Capture the cell that displays the provided text and extract its [X, Y] central coordinate. 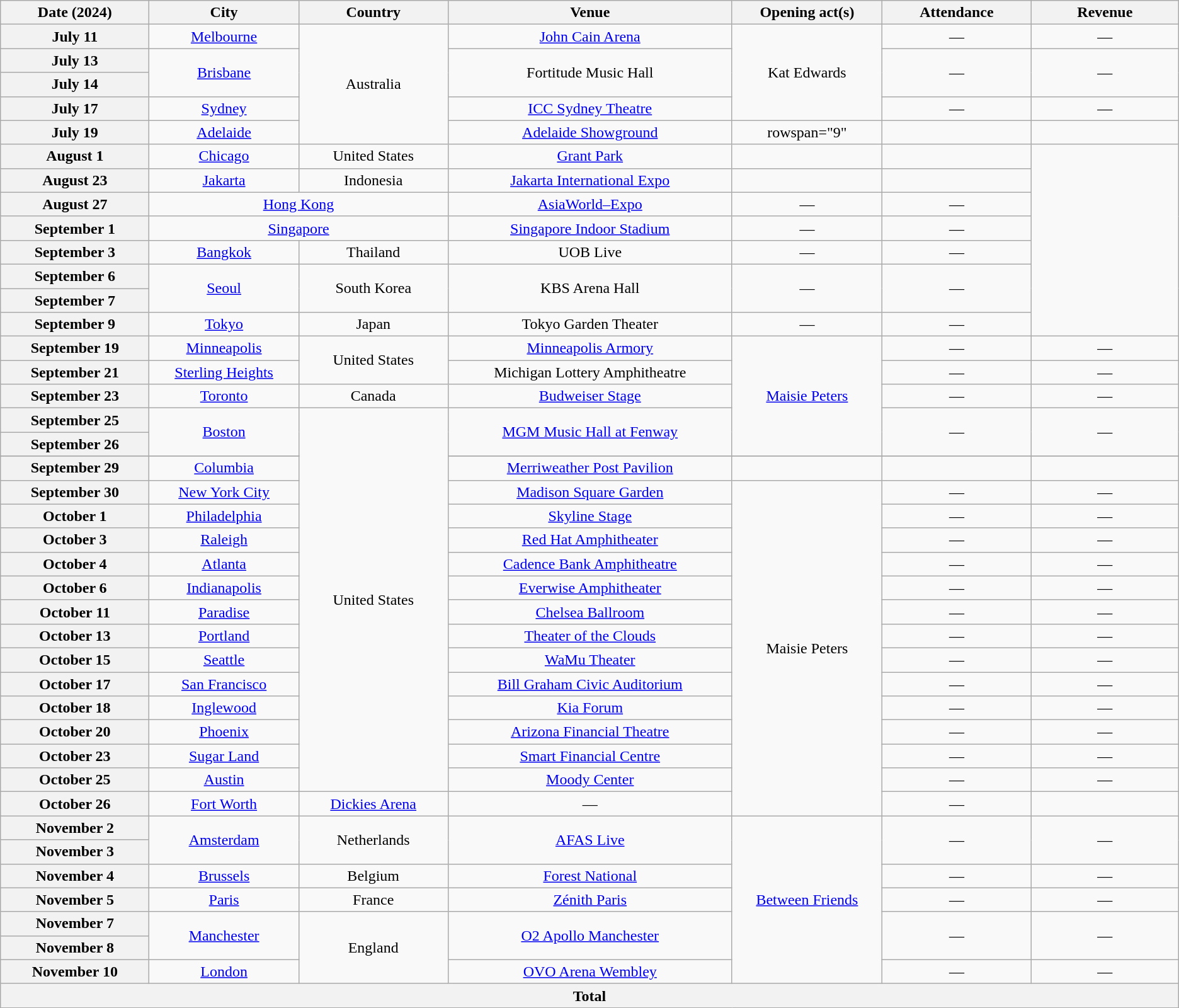
Grant Park [589, 156]
Portland [224, 636]
Minneapolis Armory [589, 348]
ICC Sydney Theatre [589, 108]
AsiaWorld–Expo [589, 204]
August 27 [75, 204]
Paris [224, 900]
November 4 [75, 876]
Michigan Lottery Amphitheatre [589, 372]
Sterling Heights [224, 372]
UOB Live [589, 252]
September 7 [75, 301]
Zénith Paris [589, 900]
September 1 [75, 228]
O2 Apollo Manchester [589, 936]
City [224, 13]
November 5 [75, 900]
Seattle [224, 660]
September 6 [75, 276]
September 21 [75, 372]
Indonesia [373, 180]
Sugar Land [224, 756]
Budweiser Stage [589, 396]
rowspan="9" [807, 132]
July 17 [75, 108]
Theater of the Clouds [589, 636]
October 11 [75, 612]
Jakarta [224, 180]
Japan [373, 324]
October 23 [75, 756]
Brussels [224, 876]
October 1 [75, 516]
October 15 [75, 660]
September 25 [75, 420]
Seoul [224, 288]
South Korea [373, 288]
November 8 [75, 948]
Netherlands [373, 840]
Cadence Bank Amphitheatre [589, 564]
September 3 [75, 252]
Amsterdam [224, 840]
Tokyo Garden Theater [589, 324]
MGM Music Hall at Fenway [589, 432]
Canada [373, 396]
Paradise [224, 612]
October 20 [75, 732]
Forest National [589, 876]
Manchester [224, 936]
October 4 [75, 564]
Opening act(s) [807, 13]
Chelsea Ballroom [589, 612]
November 2 [75, 828]
September 9 [75, 324]
Singapore [299, 228]
Fort Worth [224, 804]
Arizona Financial Theatre [589, 732]
Belgium [373, 876]
Toronto [224, 396]
Moody Center [589, 780]
Australia [373, 84]
Inglewood [224, 708]
Between Friends [807, 900]
July 14 [75, 84]
Austin [224, 780]
Hong Kong [299, 204]
Dickies Arena [373, 804]
Indianapolis [224, 588]
October 6 [75, 588]
October 18 [75, 708]
Raleigh [224, 540]
Thailand [373, 252]
Attendance [956, 13]
Philadelphia [224, 516]
October 3 [75, 540]
Bangkok [224, 252]
Total [589, 995]
Atlanta [224, 564]
John Cain Arena [589, 37]
October 25 [75, 780]
KBS Arena Hall [589, 288]
Melbourne [224, 37]
September 19 [75, 348]
July 11 [75, 37]
September 30 [75, 492]
AFAS Live [589, 840]
Adelaide Showground [589, 132]
WaMu Theater [589, 660]
Everwise Amphitheater [589, 588]
Minneapolis [224, 348]
France [373, 900]
Tokyo [224, 324]
Singapore Indoor Stadium [589, 228]
July 13 [75, 60]
San Francisco [224, 684]
August 1 [75, 156]
October 26 [75, 804]
OVO Arena Wembley [589, 971]
Phoenix [224, 732]
November 7 [75, 924]
August 23 [75, 180]
Fortitude Music Hall [589, 72]
Chicago [224, 156]
Sydney [224, 108]
Red Hat Amphitheater [589, 540]
England [373, 948]
Brisbane [224, 72]
July 19 [75, 132]
New York City [224, 492]
Venue [589, 13]
Revenue [1105, 13]
October 13 [75, 636]
September 29 [75, 468]
Kia Forum [589, 708]
Country [373, 13]
Date (2024) [75, 13]
Smart Financial Centre [589, 756]
Columbia [224, 468]
Boston [224, 432]
Merriweather Post Pavilion [589, 468]
November 3 [75, 852]
London [224, 971]
Madison Square Garden [589, 492]
September 26 [75, 444]
Kat Edwards [807, 72]
Jakarta International Expo [589, 180]
Adelaide [224, 132]
Bill Graham Civic Auditorium [589, 684]
November 10 [75, 971]
September 23 [75, 396]
Skyline Stage [589, 516]
October 17 [75, 684]
